For the text-containing cell, return its midpoint in (x, y) coordinate format. 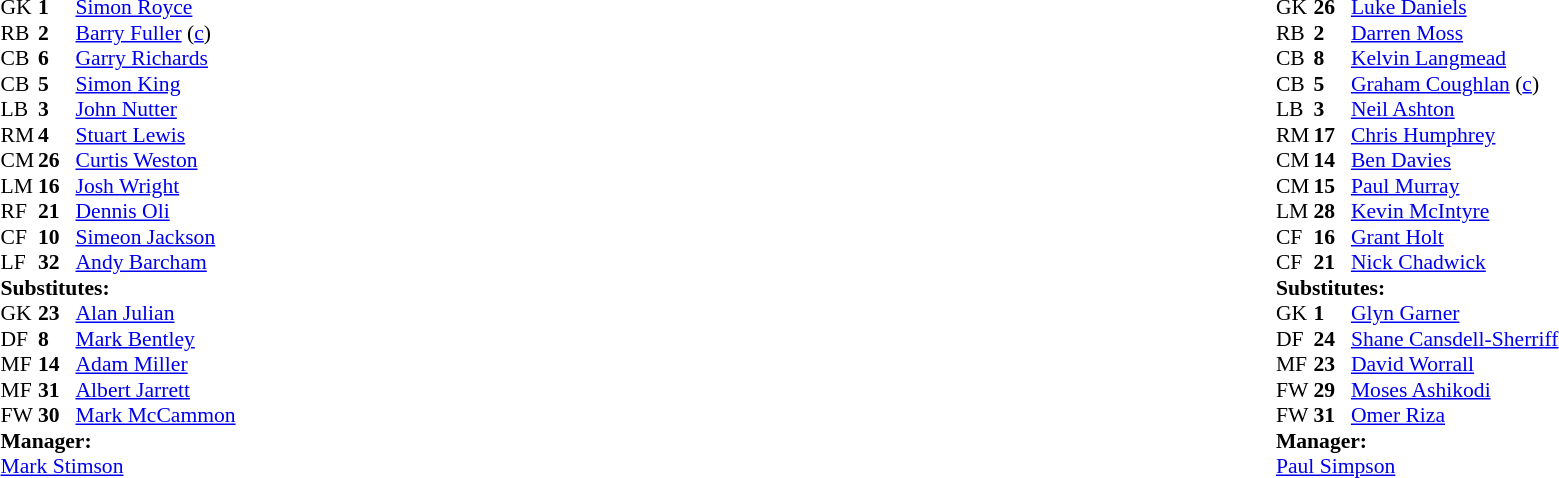
Kevin McIntyre (1455, 211)
Simeon Jackson (156, 237)
15 (1332, 186)
30 (57, 415)
26 (57, 161)
Mark McCammon (156, 415)
10 (57, 237)
Paul Murray (1455, 186)
RF (19, 211)
Stuart Lewis (156, 135)
Shane Cansdell-Sherriff (1455, 339)
Barry Fuller (c) (156, 33)
Chris Humphrey (1455, 135)
Neil Ashton (1455, 109)
Dennis Oli (156, 211)
Grant Holt (1455, 237)
Curtis Weston (156, 161)
Ben Davies (1455, 161)
17 (1332, 135)
Simon King (156, 84)
Mark Bentley (156, 339)
Kelvin Langmead (1455, 59)
6 (57, 59)
Garry Richards (156, 59)
1 (1332, 313)
Moses Ashikodi (1455, 390)
LF (19, 263)
Josh Wright (156, 186)
Glyn Garner (1455, 313)
29 (1332, 390)
24 (1332, 339)
28 (1332, 211)
Alan Julian (156, 313)
4 (57, 135)
Adam Miller (156, 365)
Graham Coughlan (c) (1455, 84)
32 (57, 263)
Darren Moss (1455, 33)
David Worrall (1455, 365)
Albert Jarrett (156, 390)
John Nutter (156, 109)
Omer Riza (1455, 415)
Andy Barcham (156, 263)
Nick Chadwick (1455, 263)
